Return the (X, Y) coordinate for the center point of the cell that contains the specified text.  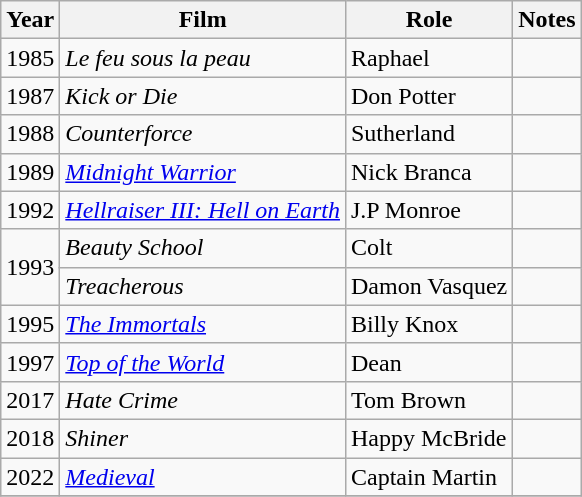
Counterforce (203, 134)
1997 (30, 362)
Year (30, 20)
Happy McBride (428, 438)
Shiner (203, 438)
1993 (30, 267)
2018 (30, 438)
Notes (547, 20)
Sutherland (428, 134)
1985 (30, 58)
Hate Crime (203, 400)
Le feu sous la peau (203, 58)
Hellraiser III: Hell on Earth (203, 210)
Top of the World (203, 362)
2022 (30, 477)
Role (428, 20)
1992 (30, 210)
Midnight Warrior (203, 172)
Damon Vasquez (428, 286)
Captain Martin (428, 477)
Dean (428, 362)
Tom Brown (428, 400)
Treacherous (203, 286)
Raphael (428, 58)
2017 (30, 400)
J.P Monroe (428, 210)
Kick or Die (203, 96)
1988 (30, 134)
The Immortals (203, 324)
1989 (30, 172)
Beauty School (203, 248)
Colt (428, 248)
1995 (30, 324)
Medieval (203, 477)
Nick Branca (428, 172)
Don Potter (428, 96)
1987 (30, 96)
Billy Knox (428, 324)
Film (203, 20)
